Scan for the cell matching the given text and deliver its (x, y) coordinate at center. 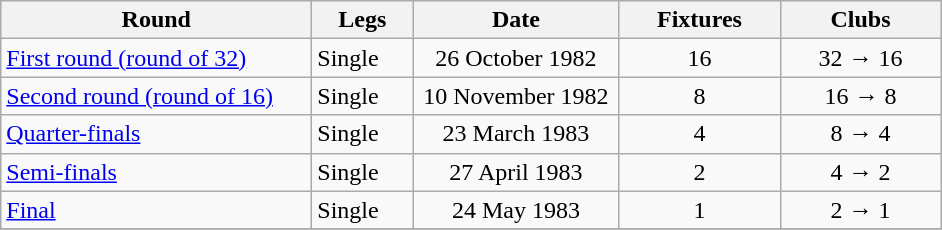
8 → 4 (860, 134)
1 (700, 210)
Final (156, 210)
Semi-finals (156, 172)
Second round (round of 16) (156, 96)
27 April 1983 (516, 172)
23 March 1983 (516, 134)
4 → 2 (860, 172)
4 (700, 134)
First round (round of 32) (156, 58)
26 October 1982 (516, 58)
Clubs (860, 20)
Quarter-finals (156, 134)
Round (156, 20)
2 → 1 (860, 210)
16 → 8 (860, 96)
Fixtures (700, 20)
8 (700, 96)
Legs (362, 20)
10 November 1982 (516, 96)
32 → 16 (860, 58)
16 (700, 58)
2 (700, 172)
24 May 1983 (516, 210)
Date (516, 20)
